Pinpoint the cell where the given text exists, returning its [X, Y] midpoint coordinate. 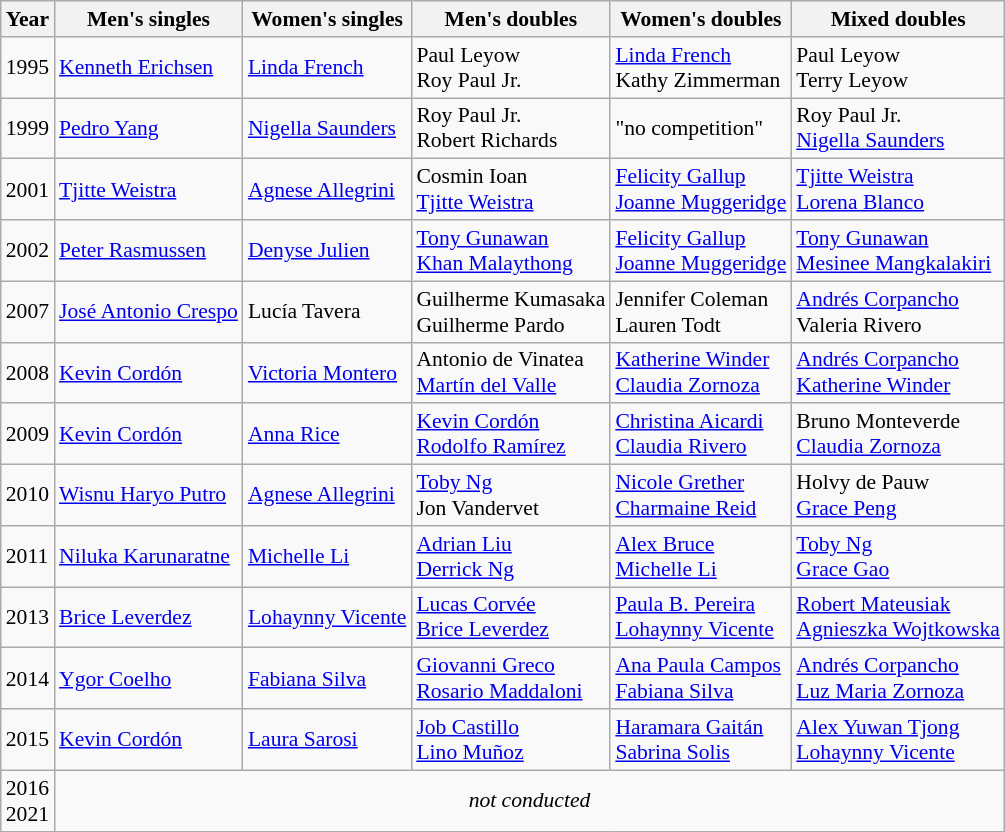
Tjitte Weistra Lorena Blanco [898, 190]
2001 [28, 190]
Kevin Cordón Rodolfo Ramírez [510, 434]
20162021 [28, 800]
Anna Rice [327, 434]
Roy Paul Jr. Nigella Saunders [898, 128]
Andrés Corpancho Valeria Rivero [898, 312]
Wisnu Haryo Putro [148, 496]
Guilherme Kumasaka Guilherme Pardo [510, 312]
Lucía Tavera [327, 312]
Women's doubles [700, 19]
Laura Sarosi [327, 740]
Haramara Gaitán Sabrina Solis [700, 740]
2007 [28, 312]
Year [28, 19]
Lohaynny Vicente [327, 618]
Roy Paul Jr. Robert Richards [510, 128]
Pedro Yang [148, 128]
2002 [28, 250]
Paul Leyow Terry Leyow [898, 68]
Michelle Li [327, 556]
Christina Aicardi Claudia Rivero [700, 434]
Alex Yuwan Tjong Lohaynny Vicente [898, 740]
Mixed doubles [898, 19]
2010 [28, 496]
2013 [28, 618]
Nicole Grether Charmaine Reid [700, 496]
Tony Gunawan Khan Malaythong [510, 250]
2014 [28, 678]
Toby Ng Grace Gao [898, 556]
Denyse Julien [327, 250]
Women's singles [327, 19]
Tjitte Weistra [148, 190]
Nigella Saunders [327, 128]
Katherine Winder Claudia Zornoza [700, 372]
Kenneth Erichsen [148, 68]
Brice Leverdez [148, 618]
José Antonio Crespo [148, 312]
Giovanni Greco Rosario Maddaloni [510, 678]
1999 [28, 128]
not conducted [530, 800]
Jennifer Coleman Lauren Todt [700, 312]
Linda French Kathy Zimmerman [700, 68]
Alex Bruce Michelle Li [700, 556]
Lucas Corvée Brice Leverdez [510, 618]
Fabiana Silva [327, 678]
Paula B. Pereira Lohaynny Vicente [700, 618]
Niluka Karunaratne [148, 556]
"no competition" [700, 128]
Tony Gunawan Mesinee Mangkalakiri [898, 250]
Adrian Liu Derrick Ng [510, 556]
Paul Leyow Roy Paul Jr. [510, 68]
Ana Paula Campos Fabiana Silva [700, 678]
2015 [28, 740]
Toby Ng Jon Vandervet [510, 496]
Bruno Monteverde Claudia Zornoza [898, 434]
Men's doubles [510, 19]
Job Castillo Lino Muñoz [510, 740]
Victoria Montero [327, 372]
Men's singles [148, 19]
Peter Rasmussen [148, 250]
Robert Mateusiak Agnieszka Wojtkowska [898, 618]
2011 [28, 556]
2008 [28, 372]
Antonio de Vinatea Martín del Valle [510, 372]
Ygor Coelho [148, 678]
Linda French [327, 68]
Andrés Corpancho Luz Maria Zornoza [898, 678]
Holvy de Pauw Grace Peng [898, 496]
2009 [28, 434]
1995 [28, 68]
Cosmin Ioan Tjitte Weistra [510, 190]
Andrés Corpancho Katherine Winder [898, 372]
